Locate the cell with the specified text and output its (X, Y) center coordinate. 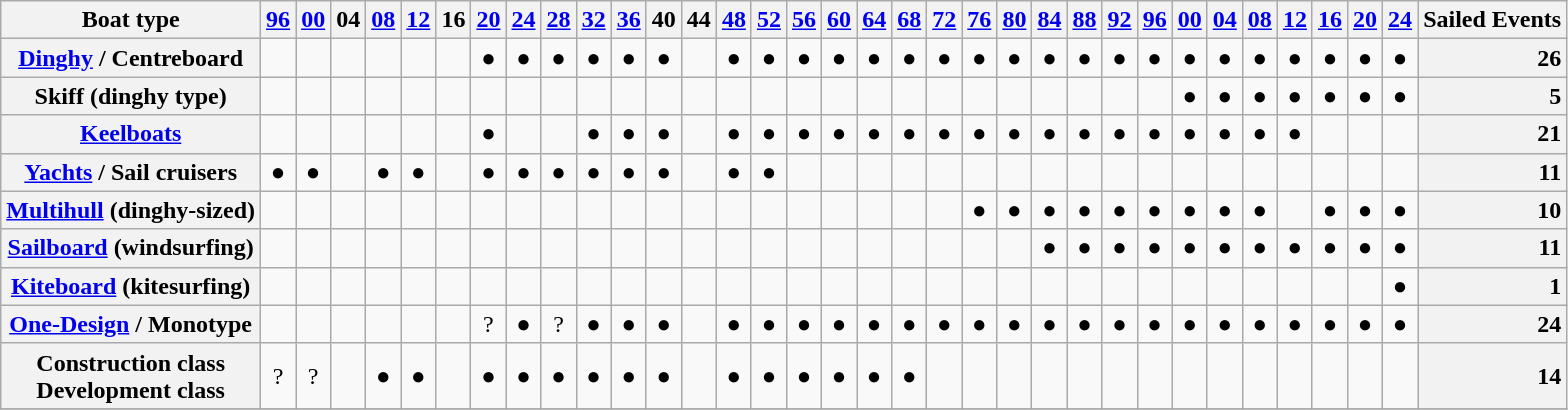
68 (910, 20)
88 (1084, 20)
76 (980, 20)
Dinghy / Centreboard (131, 58)
60 (840, 20)
44 (698, 20)
5 (1492, 96)
10 (1492, 210)
40 (664, 20)
72 (944, 20)
Sailed Events (1492, 20)
28 (558, 20)
84 (1050, 20)
1 (1492, 286)
64 (874, 20)
Kiteboard (kitesurfing) (131, 286)
Yachts / Sail cruisers (131, 172)
36 (628, 20)
Multihull (dinghy-sized) (131, 210)
92 (1120, 20)
52 (768, 20)
Sailboard (windsurfing) (131, 248)
One-Design / Monotype (131, 324)
80 (1014, 20)
21 (1492, 134)
32 (594, 20)
14 (1492, 376)
26 (1492, 58)
Keelboats (131, 134)
Skiff (dinghy type) (131, 96)
48 (734, 20)
Construction classDevelopment class (131, 376)
56 (804, 20)
Boat type (131, 20)
